Provide the [x, y] coordinate of the cell's center where the given text is located.  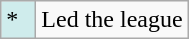
* [18, 20]
Led the league [112, 20]
